Identify which cell holds the provided text, then report its [X, Y] central coordinate. 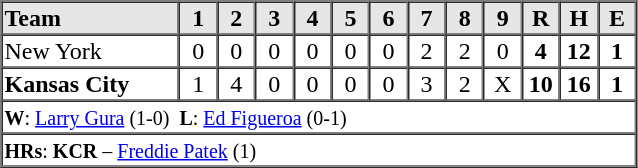
Team [91, 18]
H [579, 18]
Kansas City [91, 84]
X [503, 84]
7 [427, 18]
W: Larry Gura (1-0) L: Ed Figueroa (0-1) [319, 116]
HRs: KCR – Freddie Patek (1) [319, 150]
New York [91, 50]
10 [541, 84]
12 [579, 50]
E [617, 18]
6 [388, 18]
5 [350, 18]
9 [503, 18]
R [541, 18]
8 [465, 18]
16 [579, 84]
